Scan for the cell matching the given text and deliver its (X, Y) coordinate at center. 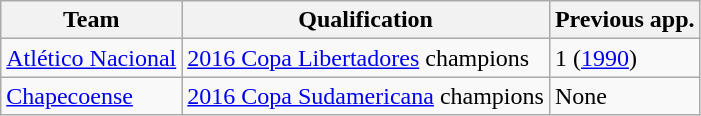
Atlético Nacional (92, 58)
2016 Copa Libertadores champions (366, 58)
1 (1990) (624, 58)
Previous app. (624, 20)
2016 Copa Sudamericana champions (366, 96)
Chapecoense (92, 96)
Qualification (366, 20)
None (624, 96)
Team (92, 20)
